Determine the (X, Y) coordinate at the center of the cell enclosing the given text.  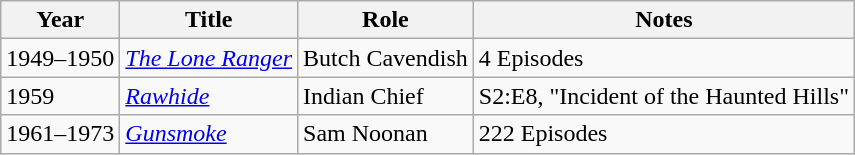
Role (386, 20)
4 Episodes (664, 58)
Notes (664, 20)
The Lone Ranger (209, 58)
1949–1950 (60, 58)
Gunsmoke (209, 134)
Rawhide (209, 96)
S2:E8, "Incident of the Haunted Hills" (664, 96)
1961–1973 (60, 134)
1959 (60, 96)
Butch Cavendish (386, 58)
Year (60, 20)
Title (209, 20)
Sam Noonan (386, 134)
Indian Chief (386, 96)
222 Episodes (664, 134)
